From the cell containing the given text, extract its center point as [x, y] coordinate. 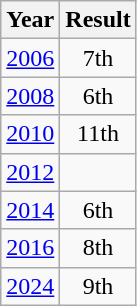
11th [98, 134]
2010 [30, 134]
2016 [30, 248]
2006 [30, 58]
2024 [30, 286]
8th [98, 248]
2014 [30, 210]
Result [98, 20]
9th [98, 286]
7th [98, 58]
2008 [30, 96]
2012 [30, 172]
Year [30, 20]
